Find where the given text appears and provide that cell's center as [x, y] coordinate. 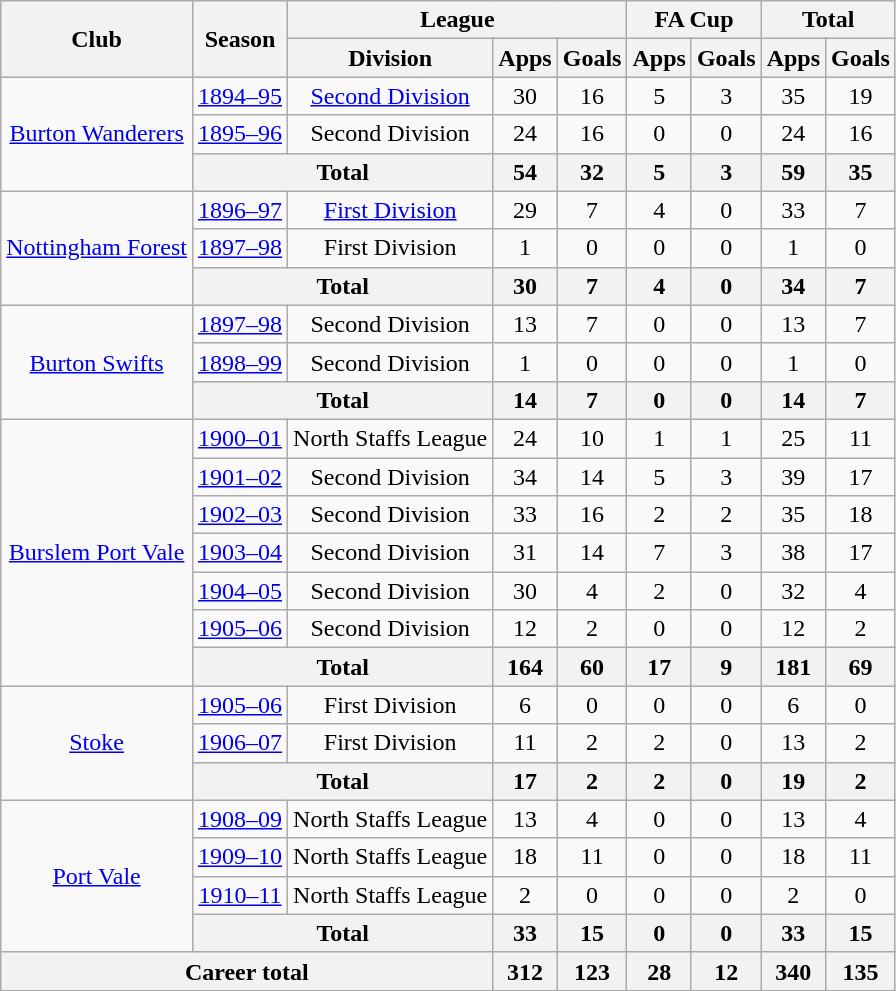
1901–02 [240, 477]
1894–95 [240, 96]
1900–01 [240, 438]
31 [525, 553]
1908–09 [240, 819]
123 [592, 971]
Burton Swifts [97, 362]
1902–03 [240, 515]
29 [525, 210]
10 [592, 438]
Port Vale [97, 876]
28 [659, 971]
59 [793, 172]
1906–07 [240, 743]
340 [793, 971]
25 [793, 438]
Career total [247, 971]
312 [525, 971]
Burton Wanderers [97, 134]
1904–05 [240, 591]
1903–04 [240, 553]
135 [861, 971]
Club [97, 39]
1895–96 [240, 134]
League [458, 20]
Stoke [97, 743]
1896–97 [240, 210]
Division [390, 58]
1909–10 [240, 857]
Burslem Port Vale [97, 552]
Season [240, 39]
1910–11 [240, 895]
54 [525, 172]
1898–99 [240, 362]
181 [793, 667]
69 [861, 667]
60 [592, 667]
9 [726, 667]
164 [525, 667]
38 [793, 553]
Nottingham Forest [97, 248]
FA Cup [694, 20]
39 [793, 477]
